Capture the cell that displays the provided text and extract its [x, y] central coordinate. 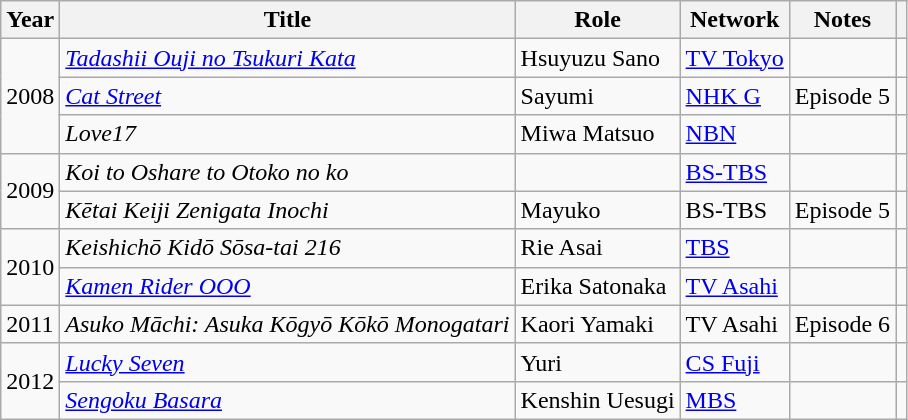
Sengoku Basara [288, 400]
Kamen Rider OOO [288, 286]
Rie Asai [598, 248]
2012 [30, 381]
Hsuyuzu Sano [598, 58]
Tadashii Ouji no Tsukuri Kata [288, 58]
Miwa Matsuo [598, 134]
Lucky Seven [288, 362]
2010 [30, 267]
Role [598, 20]
2009 [30, 191]
Mayuko [598, 210]
2011 [30, 324]
Keishichō Kidō Sōsa-tai 216 [288, 248]
Notes [842, 20]
Erika Satonaka [598, 286]
Title [288, 20]
Sayumi [598, 96]
TBS [734, 248]
Asuko Māchi: Asuka Kōgyō Kōkō Monogatari [288, 324]
TV Tokyo [734, 58]
Cat Street [288, 96]
NBN [734, 134]
Yuri [598, 362]
Love17 [288, 134]
Year [30, 20]
Episode 6 [842, 324]
NHK G [734, 96]
2008 [30, 96]
MBS [734, 400]
Kenshin Uesugi [598, 400]
Koi to Oshare to Otoko no ko [288, 172]
Kētai Keiji Zenigata Inochi [288, 210]
Kaori Yamaki [598, 324]
Network [734, 20]
CS Fuji [734, 362]
